Pinpoint the cell where the given text exists, returning its [x, y] midpoint coordinate. 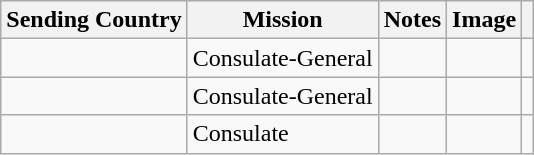
Image [484, 20]
Consulate [282, 134]
Mission [282, 20]
Sending Country [94, 20]
Notes [412, 20]
